Provide the [x, y] coordinate of the cell's center where the given text is located.  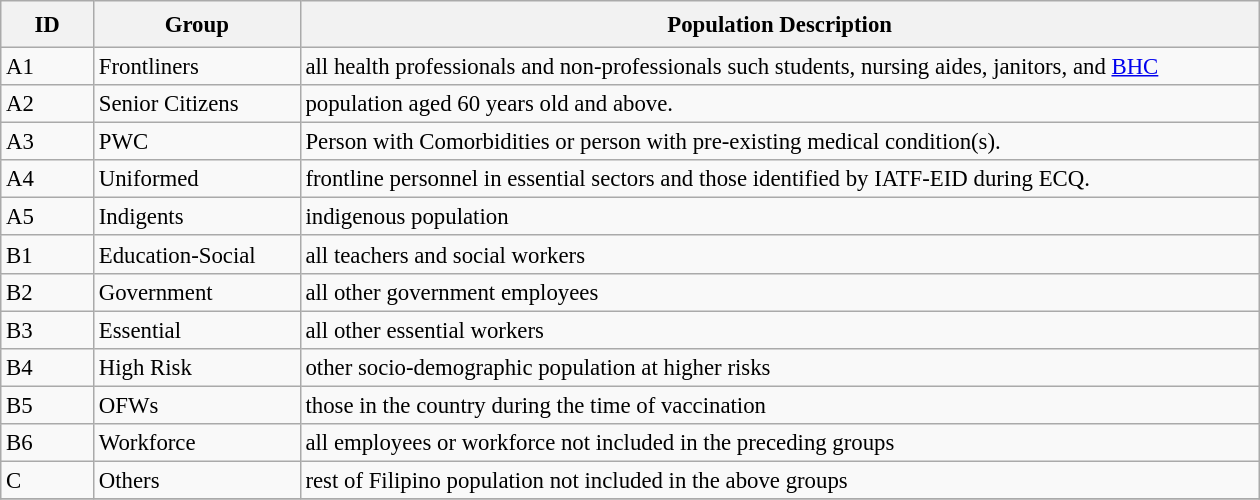
A2 [48, 104]
Population Description [780, 24]
ID [48, 24]
A3 [48, 142]
PWC [196, 142]
B3 [48, 330]
Frontliners [196, 67]
High Risk [196, 367]
Others [196, 480]
all other essential workers [780, 330]
population aged 60 years old and above. [780, 104]
other socio-demographic population at higher risks [780, 367]
Group [196, 24]
A5 [48, 217]
B2 [48, 292]
Essential [196, 330]
Government [196, 292]
B4 [48, 367]
all health professionals and non-professionals such students, nursing aides, janitors, and BHC [780, 67]
C [48, 480]
Senior Citizens [196, 104]
B1 [48, 255]
OFWs [196, 405]
frontline personnel in essential sectors and those identified by IATF-EID during ECQ. [780, 179]
Uniformed [196, 179]
all employees or workforce not included in the preceding groups [780, 443]
Education-Social [196, 255]
Workforce [196, 443]
all other government employees [780, 292]
B5 [48, 405]
rest of Filipino population not included in the above groups [780, 480]
Person with Comorbidities or person with pre-existing medical condition(s). [780, 142]
A4 [48, 179]
B6 [48, 443]
those in the country during the time of vaccination [780, 405]
Indigents [196, 217]
all teachers and social workers [780, 255]
indigenous population [780, 217]
A1 [48, 67]
